Determine the [X, Y] coordinate at the center of the cell enclosing the given text.  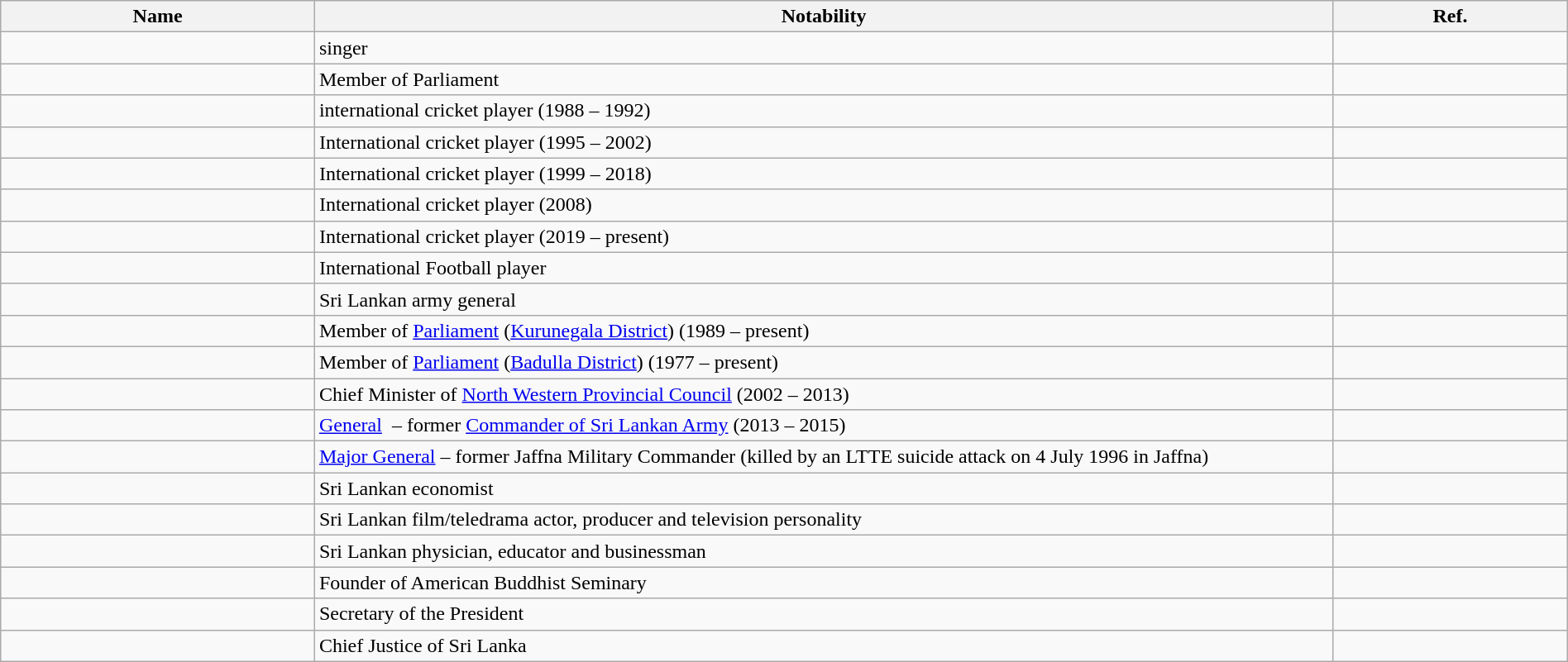
International Football player [824, 268]
International cricket player (1999 – 2018) [824, 174]
international cricket player (1988 – 1992) [824, 111]
Sri Lankan film/teledrama actor, producer and television personality [824, 520]
International cricket player (1995 – 2002) [824, 142]
Name [158, 17]
Ref. [1451, 17]
Sri Lankan economist [824, 488]
International cricket player (2008) [824, 205]
General – former Commander of Sri Lankan Army (2013 – 2015) [824, 426]
Sri Lankan army general [824, 299]
singer [824, 48]
Member of Parliament [824, 79]
Member of Parliament (Kurunegala District) (1989 – present) [824, 331]
Secretary of the President [824, 614]
Member of Parliament (Badulla District) (1977 – present) [824, 362]
Chief Justice of Sri Lanka [824, 645]
Major General – former Jaffna Military Commander (killed by an LTTE suicide attack on 4 July 1996 in Jaffna) [824, 457]
International cricket player (2019 – present) [824, 236]
Chief Minister of North Western Provincial Council (2002 – 2013) [824, 394]
Founder of American Buddhist Seminary [824, 583]
Notability [824, 17]
Sri Lankan physician, educator and businessman [824, 551]
